Return [x, y] of the center of cell containing provided text 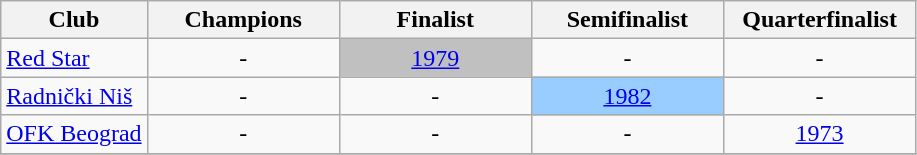
Quarterfinalist [819, 20]
1982 [627, 96]
1979 [435, 58]
Finalist [435, 20]
Semifinalist [627, 20]
Champions [243, 20]
OFK Beograd [74, 134]
Radnički Niš [74, 96]
Club [74, 20]
Red Star [74, 58]
1973 [819, 134]
